Search for the cell housing the specified text and yield its (x, y) center coordinate. 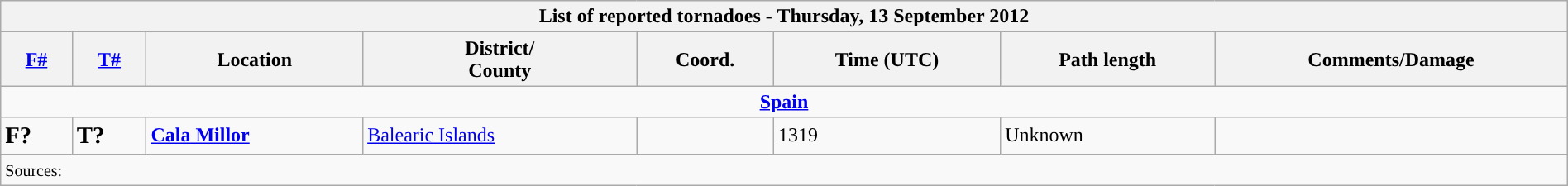
T? (109, 136)
F# (36, 60)
Unknown (1108, 136)
Cala Millor (255, 136)
F? (36, 136)
Sources: (784, 169)
Path length (1108, 60)
Comments/Damage (1391, 60)
Location (255, 60)
Coord. (705, 60)
Time (UTC) (887, 60)
District/County (500, 60)
Balearic Islands (500, 136)
Spain (784, 102)
List of reported tornadoes - Thursday, 13 September 2012 (784, 17)
1319 (887, 136)
T# (109, 60)
